Pinpoint the cell where the given text exists, returning its [x, y] midpoint coordinate. 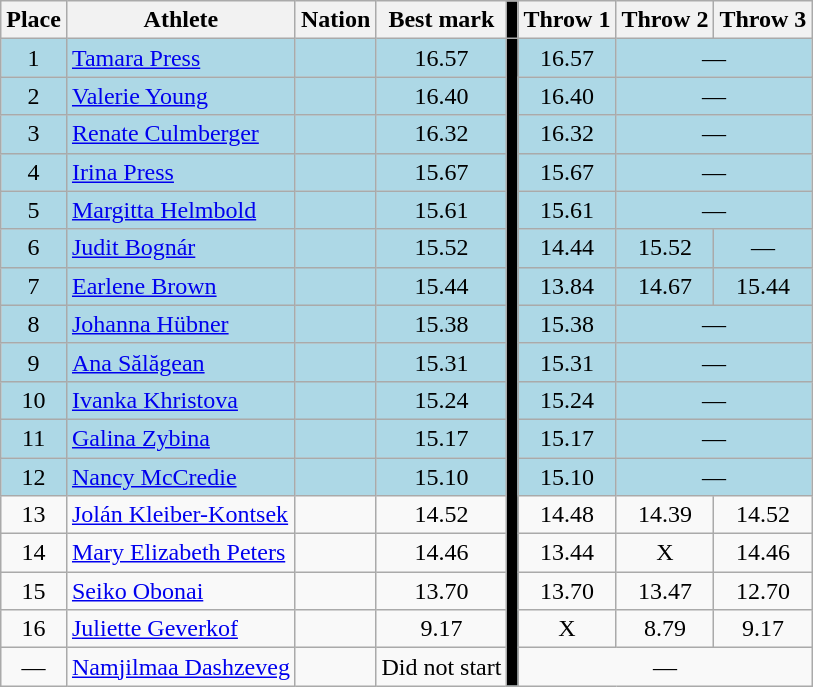
9 [34, 362]
12 [34, 477]
Margitta Helmbold [180, 210]
Throw 3 [763, 20]
Namjilmaa Dashzeveg [180, 667]
13.84 [567, 286]
Did not start [442, 667]
Throw 1 [567, 20]
Seiko Obonai [180, 591]
3 [34, 134]
8 [34, 324]
14.48 [567, 515]
Valerie Young [180, 96]
Irina Press [180, 172]
14.67 [665, 286]
Nation [335, 20]
Earlene Brown [180, 286]
Galina Zybina [180, 438]
Best mark [442, 20]
12.70 [763, 591]
Nancy McCredie [180, 477]
Ivanka Khristova [180, 400]
1 [34, 58]
13.47 [665, 591]
Ana Sălăgean [180, 362]
15 [34, 591]
Mary Elizabeth Peters [180, 553]
16 [34, 629]
Place [34, 20]
8.79 [665, 629]
11 [34, 438]
Johanna Hübner [180, 324]
Tamara Press [180, 58]
Athlete [180, 20]
14.44 [567, 248]
10 [34, 400]
Throw 2 [665, 20]
14.39 [665, 515]
6 [34, 248]
Juliette Geverkof [180, 629]
4 [34, 172]
Jolán Kleiber-Kontsek [180, 515]
2 [34, 96]
13 [34, 515]
14 [34, 553]
13.44 [567, 553]
5 [34, 210]
Judit Bognár [180, 248]
Renate Culmberger [180, 134]
7 [34, 286]
